Return the [X, Y] coordinate for the center point of the cell that contains the specified text.  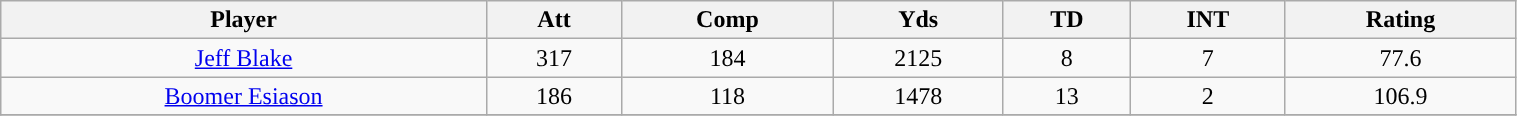
INT [1208, 20]
106.9 [1400, 96]
Att [554, 20]
8 [1067, 58]
2 [1208, 96]
7 [1208, 58]
184 [728, 58]
13 [1067, 96]
Boomer Esiason [244, 96]
77.6 [1400, 58]
Rating [1400, 20]
TD [1067, 20]
1478 [918, 96]
Jeff Blake [244, 58]
118 [728, 96]
317 [554, 58]
Yds [918, 20]
2125 [918, 58]
Player [244, 20]
Comp [728, 20]
186 [554, 96]
